For the text-containing cell, return its midpoint in [X, Y] coordinate format. 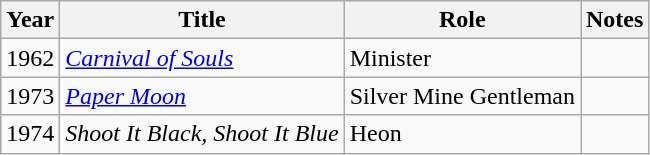
Minister [462, 58]
Role [462, 20]
Paper Moon [202, 96]
Year [30, 20]
1962 [30, 58]
Shoot It Black, Shoot It Blue [202, 134]
Silver Mine Gentleman [462, 96]
Carnival of Souls [202, 58]
1974 [30, 134]
Notes [614, 20]
1973 [30, 96]
Title [202, 20]
Heon [462, 134]
